Return (X, Y) of the center of cell containing provided text 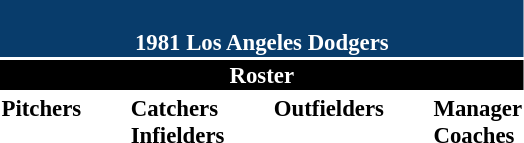
Roster (262, 75)
1981 Los Angeles Dodgers (262, 28)
